Identify which cell holds the provided text, then report its (x, y) central coordinate. 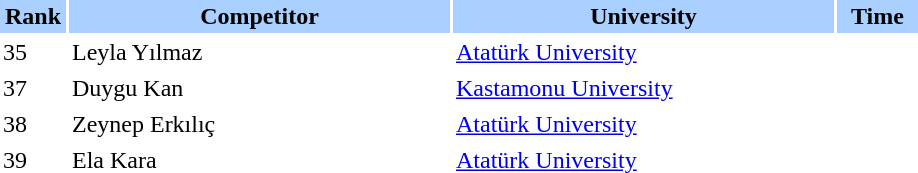
University (644, 16)
Rank (33, 16)
Competitor (260, 16)
35 (33, 52)
Kastamonu University (644, 88)
Time (878, 16)
Zeynep Erkılıç (260, 124)
38 (33, 124)
Leyla Yılmaz (260, 52)
37 (33, 88)
Duygu Kan (260, 88)
